Locate the cell with the specified text and output its (x, y) center coordinate. 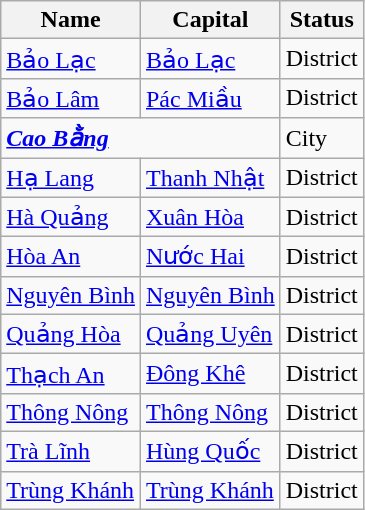
Hà Quảng (71, 217)
Thanh Nhật (210, 178)
Quảng Uyên (210, 334)
Name (71, 20)
Hòa An (71, 257)
City (322, 138)
Pác Miầu (210, 98)
Trà Lĩnh (71, 451)
Quảng Hòa (71, 334)
Xuân Hòa (210, 217)
Bảo Lâm (71, 98)
Hùng Quốc (210, 451)
Cao Bằng (140, 138)
Hạ Lang (71, 178)
Thạch An (71, 374)
Capital (210, 20)
Status (322, 20)
Đông Khê (210, 374)
Nước Hai (210, 257)
